Search for the cell housing the specified text and yield its [X, Y] center coordinate. 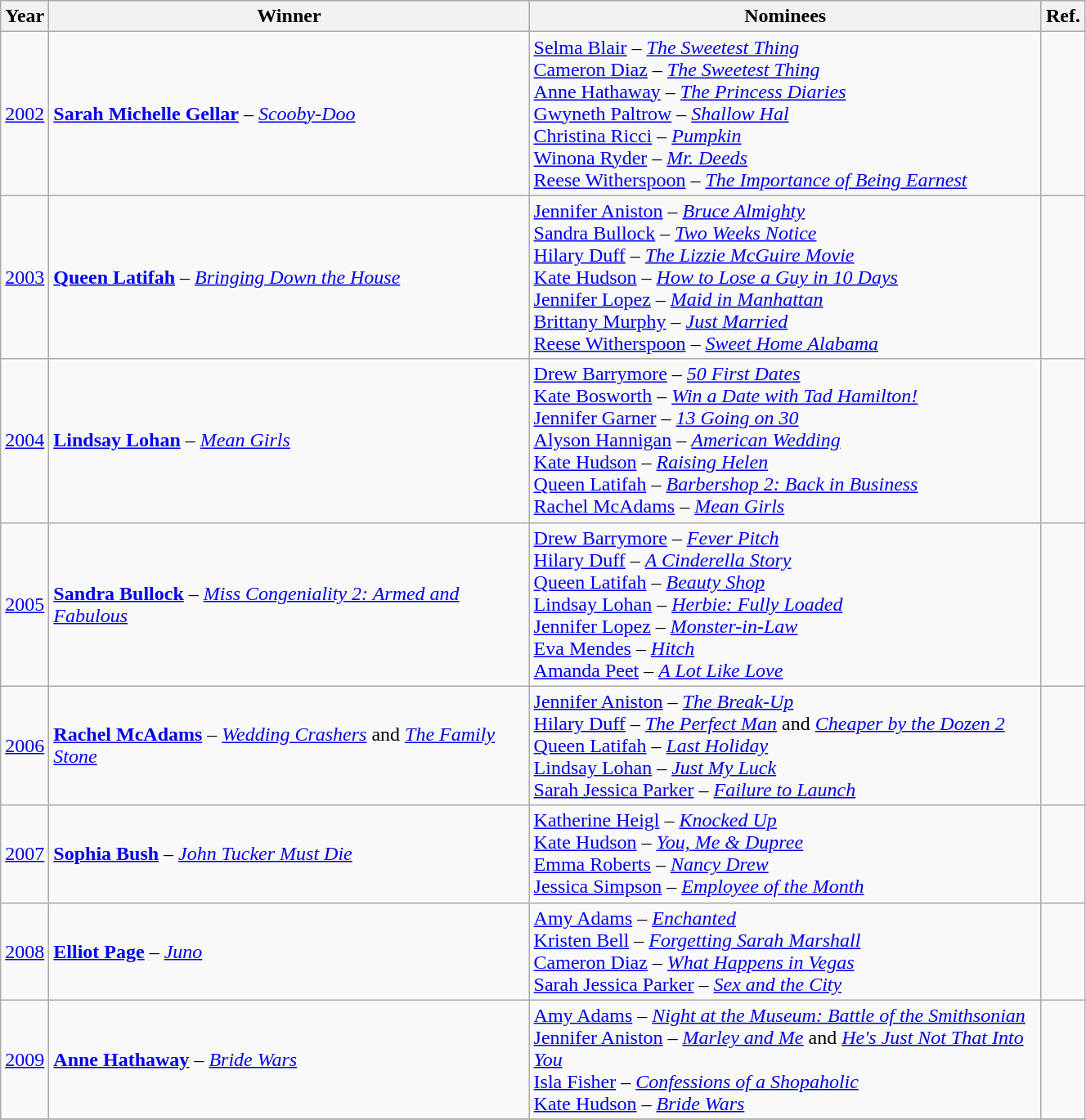
Year [25, 16]
Winner [289, 16]
Sophia Bush – John Tucker Must Die [289, 853]
2007 [25, 853]
Katherine Heigl – Knocked UpKate Hudson – You, Me & DupreeEmma Roberts – Nancy DrewJessica Simpson – Employee of the Month [785, 853]
2003 [25, 277]
2008 [25, 952]
Ref. [1063, 16]
Queen Latifah – Bringing Down the House [289, 277]
2009 [25, 1060]
Elliot Page – Juno [289, 952]
Rachel McAdams – Wedding Crashers and The Family Stone [289, 746]
2004 [25, 441]
2005 [25, 604]
Nominees [785, 16]
Sandra Bullock – Miss Congeniality 2: Armed and Fabulous [289, 604]
Sarah Michelle Gellar – Scooby-Doo [289, 114]
Amy Adams – EnchantedKristen Bell – Forgetting Sarah MarshallCameron Diaz – What Happens in VegasSarah Jessica Parker – Sex and the City [785, 952]
Lindsay Lohan – Mean Girls [289, 441]
2006 [25, 746]
Anne Hathaway – Bride Wars [289, 1060]
2002 [25, 114]
